Search for the cell housing the specified text and yield its [x, y] center coordinate. 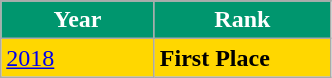
2018 [78, 58]
Rank [242, 20]
First Place [242, 58]
Year [78, 20]
